Output the [X, Y] coordinate of the center of the cell containing the given text.  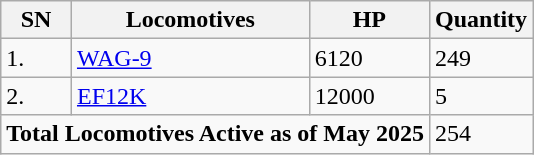
2. [36, 96]
6120 [369, 58]
254 [482, 134]
5 [482, 96]
Locomotives [190, 20]
1. [36, 58]
249 [482, 58]
WAG-9 [190, 58]
Quantity [482, 20]
SN [36, 20]
12000 [369, 96]
HP [369, 20]
Total Locomotives Active as of May 2025 [216, 134]
EF12K [190, 96]
